Capture the cell that displays the provided text and extract its (x, y) central coordinate. 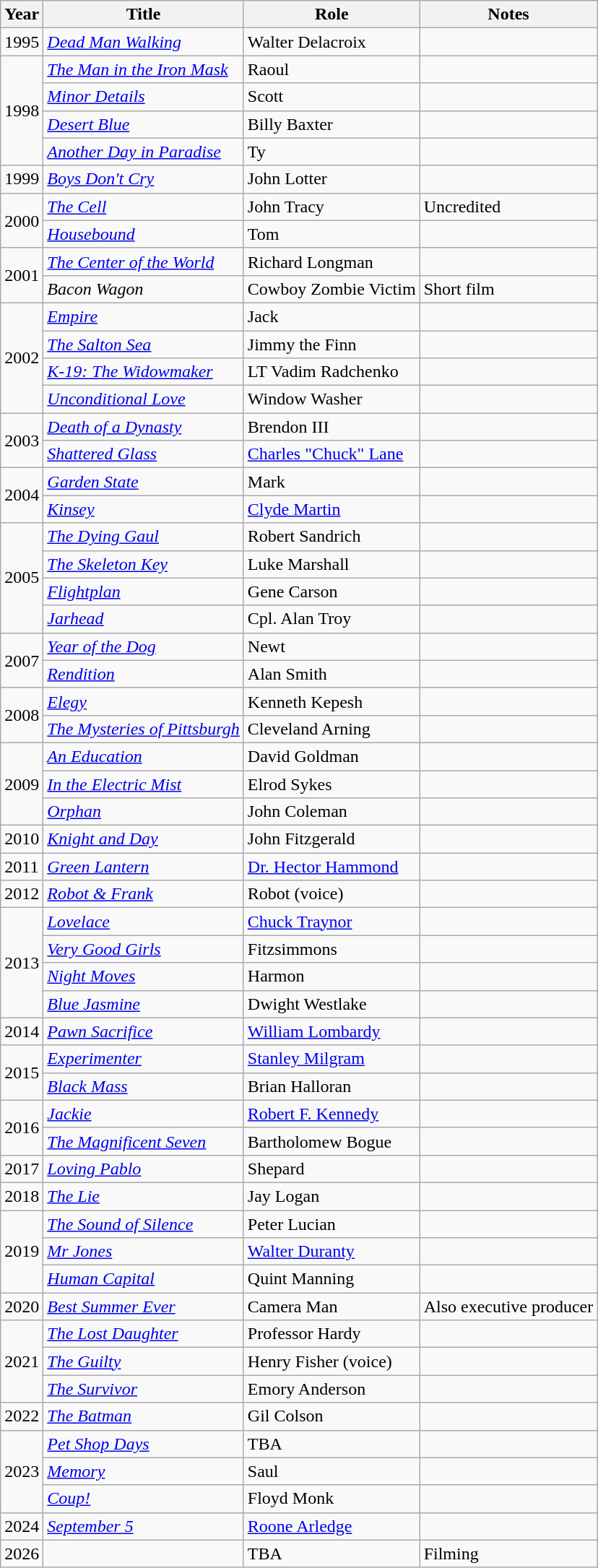
Pet Shop Days (144, 1444)
Roone Arledge (331, 1526)
Jackie (144, 1114)
Kinsey (144, 509)
The Magnificent Seven (144, 1141)
Year of the Dog (144, 646)
Garden State (144, 482)
1995 (22, 42)
Coup! (144, 1499)
Black Mass (144, 1086)
Cleveland Arning (331, 729)
Lovelace (144, 922)
Pawn Sacrifice (144, 1031)
Charles "Chuck" Lane (331, 454)
Desert Blue (144, 124)
The Mysteries of Pittsburgh (144, 729)
2017 (22, 1169)
2014 (22, 1031)
Richard Longman (331, 261)
Another Day in Paradise (144, 152)
2018 (22, 1196)
Experimenter (144, 1059)
Jay Logan (331, 1196)
2021 (22, 1361)
2026 (22, 1554)
Mark (331, 482)
2001 (22, 275)
2024 (22, 1526)
Walter Delacroix (331, 42)
Quint Manning (331, 1279)
Ty (331, 152)
Peter Lucian (331, 1224)
Jarhead (144, 619)
In the Electric Mist (144, 784)
Billy Baxter (331, 124)
2009 (22, 784)
September 5 (144, 1526)
Professor Hardy (331, 1334)
2015 (22, 1073)
Walter Duranty (331, 1252)
2004 (22, 495)
Window Washer (331, 399)
Elegy (144, 701)
The Center of the World (144, 261)
Knight and Day (144, 839)
David Goldman (331, 756)
Rendition (144, 674)
2022 (22, 1416)
Gil Colson (331, 1416)
Mr Jones (144, 1252)
2020 (22, 1307)
Elrod Sykes (331, 784)
Jimmy the Finn (331, 345)
Raoul (331, 69)
Bartholomew Bogue (331, 1141)
LT Vadim Radchenko (331, 372)
2016 (22, 1127)
Floyd Monk (331, 1499)
Camera Man (331, 1307)
Robot (voice) (331, 894)
1999 (22, 179)
Night Moves (144, 976)
Chuck Traynor (331, 922)
Also executive producer (508, 1307)
Best Summer Ever (144, 1307)
Henry Fisher (voice) (331, 1361)
Title (144, 14)
John Lotter (331, 179)
Emory Anderson (331, 1389)
Notes (508, 14)
Bacon Wagon (144, 289)
Uncredited (508, 207)
Green Lantern (144, 867)
The Skeleton Key (144, 564)
Filming (508, 1554)
Gene Carson (331, 592)
2011 (22, 867)
The Guilty (144, 1361)
Brendon III (331, 427)
Luke Marshall (331, 564)
Shepard (331, 1169)
2019 (22, 1252)
Jack (331, 316)
Role (331, 14)
2005 (22, 578)
Robert F. Kennedy (331, 1114)
K-19: The Widowmaker (144, 372)
2002 (22, 358)
Very Good Girls (144, 949)
2010 (22, 839)
John Tracy (331, 207)
1998 (22, 111)
Flightplan (144, 592)
Clyde Martin (331, 509)
Stanley Milgram (331, 1059)
The Batman (144, 1416)
The Man in the Iron Mask (144, 69)
The Lost Daughter (144, 1334)
Boys Don't Cry (144, 179)
The Salton Sea (144, 345)
Saul (331, 1471)
Human Capital (144, 1279)
Fitzsimmons (331, 949)
John Fitzgerald (331, 839)
Unconditional Love (144, 399)
2008 (22, 715)
Dwight Westlake (331, 1004)
Dr. Hector Hammond (331, 867)
Brian Halloran (331, 1086)
Orphan (144, 812)
Housebound (144, 234)
Kenneth Kepesh (331, 701)
Death of a Dynasty (144, 427)
2000 (22, 220)
John Coleman (331, 812)
Robert Sandrich (331, 537)
Minor Details (144, 97)
The Dying Gaul (144, 537)
Year (22, 14)
Robot & Frank (144, 894)
The Survivor (144, 1389)
The Lie (144, 1196)
Cowboy Zombie Victim (331, 289)
Tom (331, 234)
An Education (144, 756)
Shattered Glass (144, 454)
Memory (144, 1471)
2007 (22, 660)
Scott (331, 97)
Dead Man Walking (144, 42)
Short film (508, 289)
Empire (144, 316)
2023 (22, 1471)
Harmon (331, 976)
Newt (331, 646)
2003 (22, 441)
The Cell (144, 207)
The Sound of Silence (144, 1224)
Loving Pablo (144, 1169)
2012 (22, 894)
Cpl. Alan Troy (331, 619)
William Lombardy (331, 1031)
Alan Smith (331, 674)
2013 (22, 963)
Blue Jasmine (144, 1004)
